Locate the cell with the specified text and output its [X, Y] center coordinate. 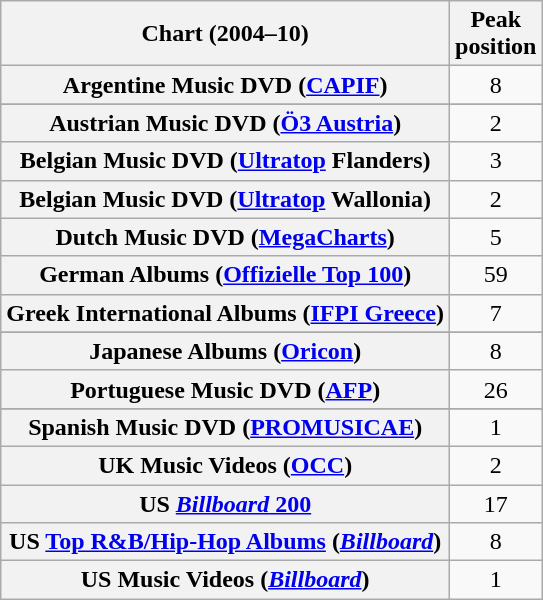
US Top R&B/Hip-Hop Albums (Billboard) [226, 542]
26 [496, 389]
7 [496, 313]
Peakposition [496, 34]
German Albums (Offizielle Top 100) [226, 275]
Argentine Music DVD (CAPIF) [226, 85]
US Music Videos (Billboard) [226, 580]
UK Music Videos (OCC) [226, 465]
Greek International Albums (IFPI Greece) [226, 313]
Spanish Music DVD (PROMUSICAE) [226, 427]
Austrian Music DVD (Ö3 Austria) [226, 123]
Portuguese Music DVD (AFP) [226, 389]
Belgian Music DVD (Ultratop Wallonia) [226, 199]
59 [496, 275]
5 [496, 237]
Dutch Music DVD (MegaCharts) [226, 237]
Japanese Albums (Oricon) [226, 351]
Belgian Music DVD (Ultratop Flanders) [226, 161]
3 [496, 161]
Chart (2004–10) [226, 34]
17 [496, 503]
US Billboard 200 [226, 503]
